Detect which cell encompasses the target text, then output its [X, Y] center coordinate. 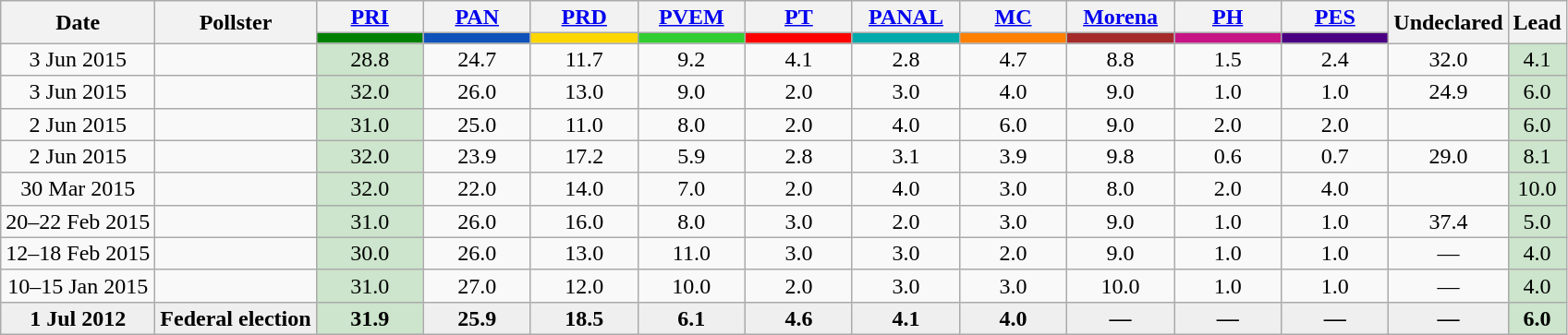
30.0 [370, 253]
23.9 [477, 157]
PRD [584, 17]
27.0 [477, 286]
3.1 [906, 157]
12–18 Feb 2015 [78, 253]
Date [78, 22]
7.0 [691, 188]
PANAL [906, 17]
PES [1335, 17]
30 Mar 2015 [78, 188]
11.7 [584, 59]
12.0 [584, 286]
10–15 Jan 2015 [78, 286]
8.8 [1121, 59]
1 Jul 2012 [78, 317]
PRI [370, 17]
5.0 [1538, 221]
14.0 [584, 188]
16.0 [584, 221]
0.7 [1335, 157]
8.1 [1538, 157]
Pollster [236, 22]
PVEM [691, 17]
20–22 Feb 2015 [78, 221]
4.7 [1014, 59]
PH [1228, 17]
2.4 [1335, 59]
Federal election [236, 317]
24.9 [1449, 92]
37.4 [1449, 221]
18.5 [584, 317]
25.0 [477, 124]
4.6 [798, 317]
29.0 [1449, 157]
PT [798, 17]
24.7 [477, 59]
1.5 [1228, 59]
Lead [1538, 22]
25.9 [477, 317]
Morena [1121, 17]
6.1 [691, 317]
9.8 [1121, 157]
9.2 [691, 59]
28.8 [370, 59]
5.9 [691, 157]
31.9 [370, 317]
22.0 [477, 188]
3.9 [1014, 157]
MC [1014, 17]
17.2 [584, 157]
PAN [477, 17]
0.6 [1228, 157]
Undeclared [1449, 22]
